Determine the (x, y) coordinate at the center of the cell enclosing the given text.  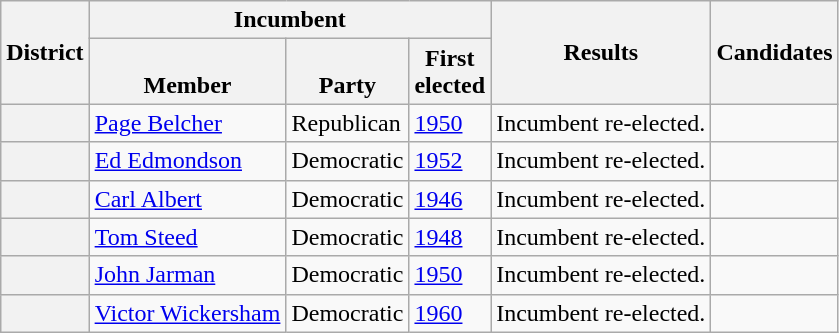
1952 (450, 161)
1960 (450, 313)
John Jarman (188, 275)
Republican (348, 123)
Results (601, 52)
Ed Edmondson (188, 161)
1948 (450, 237)
Party (348, 72)
Firstelected (450, 72)
Page Belcher (188, 123)
1946 (450, 199)
Candidates (774, 52)
Member (188, 72)
Tom Steed (188, 237)
Incumbent (290, 20)
Victor Wickersham (188, 313)
District (45, 52)
Carl Albert (188, 199)
